Extract the (X, Y) coordinate from the center of the cell holding the provided text.  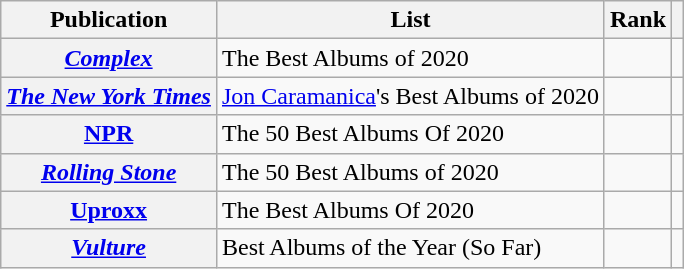
The Best Albums of 2020 (410, 58)
Best Albums of the Year (So Far) (410, 248)
Rolling Stone (109, 172)
Jon Caramanica's Best Albums of 2020 (410, 96)
NPR (109, 134)
List (410, 20)
Publication (109, 20)
Uproxx (109, 210)
The New York Times (109, 96)
Complex (109, 58)
Vulture (109, 248)
The 50 Best Albums Of 2020 (410, 134)
The 50 Best Albums of 2020 (410, 172)
Rank (638, 20)
The Best Albums Of 2020 (410, 210)
